Detect which cell encompasses the target text, then output its (x, y) center coordinate. 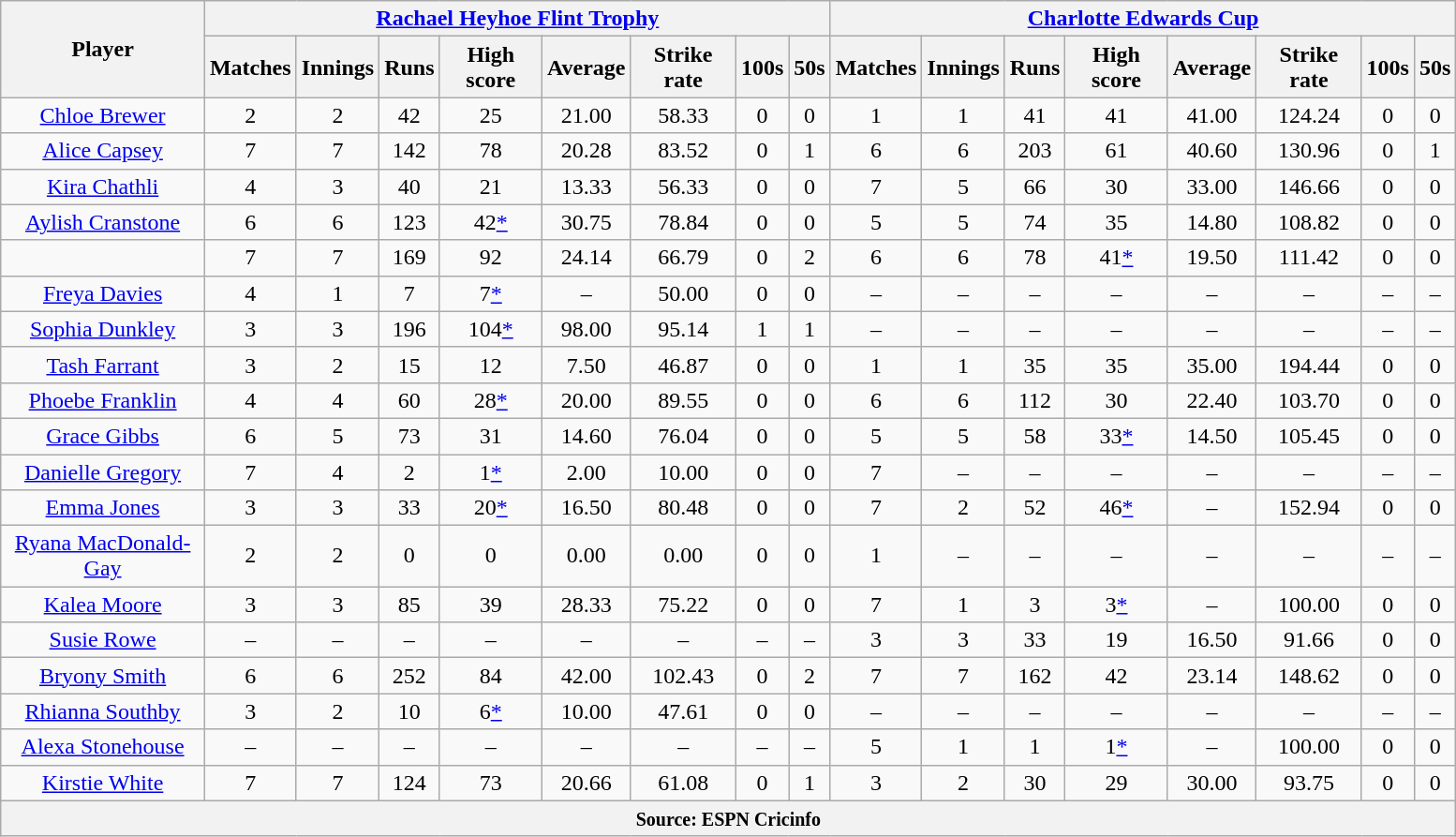
Alexa Stonehouse (103, 747)
Emma Jones (103, 508)
98.00 (587, 329)
83.52 (683, 151)
7* (491, 293)
29 (1117, 783)
20.00 (587, 400)
46.87 (683, 365)
30.00 (1212, 783)
84 (491, 676)
28* (491, 400)
Sophia Dunkley (103, 329)
6* (491, 711)
24.14 (587, 258)
146.66 (1309, 187)
50.00 (683, 293)
Ryana MacDonald-Gay (103, 557)
60 (409, 400)
12 (491, 365)
Phoebe Franklin (103, 400)
42* (491, 222)
194.44 (1309, 365)
7.50 (587, 365)
130.96 (1309, 151)
74 (1034, 222)
89.55 (683, 400)
103.70 (1309, 400)
78.84 (683, 222)
162 (1034, 676)
Rhianna Southby (103, 711)
Source: ESPN Cricinfo (729, 818)
93.75 (1309, 783)
152.94 (1309, 508)
40.60 (1212, 151)
20.66 (587, 783)
14.80 (1212, 222)
61.08 (683, 783)
15 (409, 365)
Rachael Heyhoe Flint Trophy (517, 19)
47.61 (683, 711)
25 (491, 115)
91.66 (1309, 640)
169 (409, 258)
61 (1117, 151)
Freya Davies (103, 293)
10 (409, 711)
Chloe Brewer (103, 115)
20* (491, 508)
41* (1117, 258)
105.45 (1309, 436)
Susie Rowe (103, 640)
19.50 (1212, 258)
58 (1034, 436)
Kira Chathli (103, 187)
20.28 (587, 151)
2.00 (587, 471)
14.60 (587, 436)
Grace Gibbs (103, 436)
102.43 (683, 676)
46* (1117, 508)
23.14 (1212, 676)
21.00 (587, 115)
148.62 (1309, 676)
95.14 (683, 329)
196 (409, 329)
142 (409, 151)
28.33 (587, 605)
Aylish Cranstone (103, 222)
52 (1034, 508)
Alice Capsey (103, 151)
Tash Farrant (103, 365)
35.00 (1212, 365)
252 (409, 676)
76.04 (683, 436)
Kirstie White (103, 783)
41.00 (1212, 115)
33.00 (1212, 187)
Bryony Smith (103, 676)
66 (1034, 187)
111.42 (1309, 258)
58.33 (683, 115)
33* (1117, 436)
Danielle Gregory (103, 471)
92 (491, 258)
19 (1117, 640)
42.00 (587, 676)
85 (409, 605)
31 (491, 436)
66.79 (683, 258)
124 (409, 783)
39 (491, 605)
Player (103, 49)
104* (491, 329)
203 (1034, 151)
13.33 (587, 187)
21 (491, 187)
14.50 (1212, 436)
80.48 (683, 508)
124.24 (1309, 115)
Charlotte Edwards Cup (1143, 19)
40 (409, 187)
Kalea Moore (103, 605)
108.82 (1309, 222)
56.33 (683, 187)
112 (1034, 400)
30.75 (587, 222)
123 (409, 222)
75.22 (683, 605)
22.40 (1212, 400)
3* (1117, 605)
